Capture the cell that displays the provided text and extract its [x, y] central coordinate. 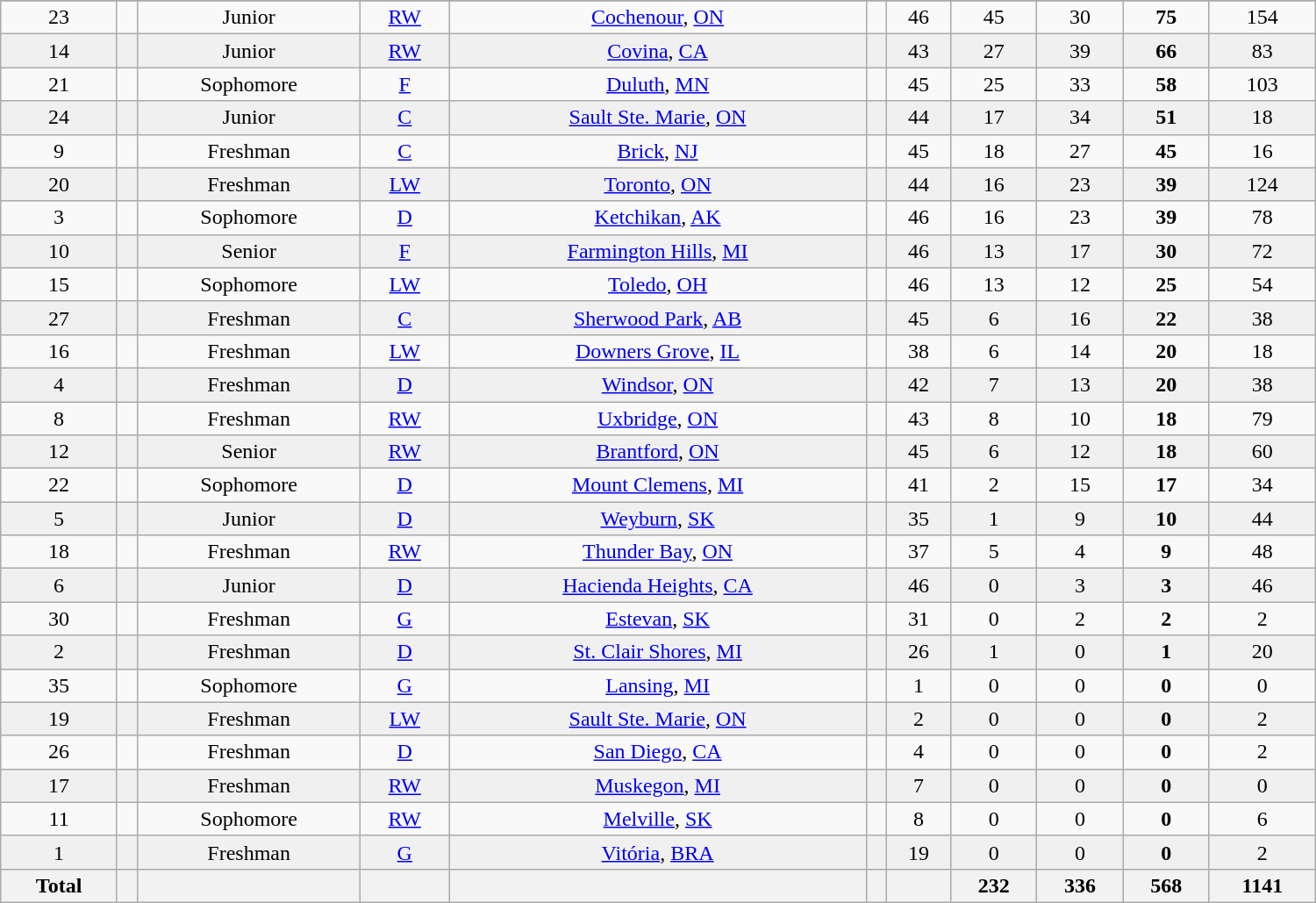
48 [1262, 552]
Covina, CA [658, 51]
Lansing, MI [658, 685]
Brantford, ON [658, 452]
58 [1166, 84]
11 [60, 819]
Brick, NJ [658, 151]
78 [1262, 218]
79 [1262, 419]
66 [1166, 51]
Windsor, ON [658, 384]
Weyburn, SK [658, 519]
Uxbridge, ON [658, 419]
Estevan, SK [658, 619]
232 [994, 885]
Mount Clemens, MI [658, 485]
75 [1166, 18]
124 [1262, 184]
Duluth, MN [658, 84]
54 [1262, 284]
154 [1262, 18]
21 [60, 84]
37 [918, 552]
Ketchikan, AK [658, 218]
103 [1262, 84]
568 [1166, 885]
St. Clair Shores, MI [658, 652]
336 [1080, 885]
Farmington Hills, MI [658, 251]
33 [1080, 84]
Sherwood Park, AB [658, 318]
Toronto, ON [658, 184]
1141 [1262, 885]
41 [918, 485]
Thunder Bay, ON [658, 552]
83 [1262, 51]
Cochenour, ON [658, 18]
60 [1262, 452]
24 [60, 118]
72 [1262, 251]
Downers Grove, IL [658, 351]
31 [918, 619]
Toledo, OH [658, 284]
Melville, SK [658, 819]
42 [918, 384]
San Diego, CA [658, 752]
Hacienda Heights, CA [658, 585]
Vitória, BRA [658, 852]
51 [1166, 118]
Total [60, 885]
Muskegon, MI [658, 785]
